Provide the [X, Y] coordinate of the cell's center where the given text is located.  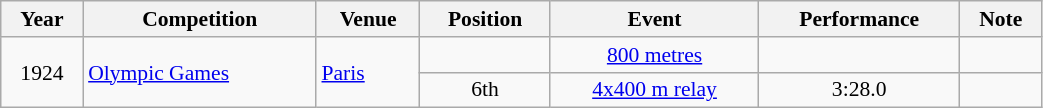
Olympic Games [200, 72]
Position [486, 19]
4x400 m relay [654, 90]
Paris [368, 72]
Event [654, 19]
Year [42, 19]
Performance [860, 19]
Note [1001, 19]
Venue [368, 19]
6th [486, 90]
800 metres [654, 55]
3:28.0 [860, 90]
Competition [200, 19]
1924 [42, 72]
